Determine the (x, y) coordinate at the center of the cell enclosing the given text.  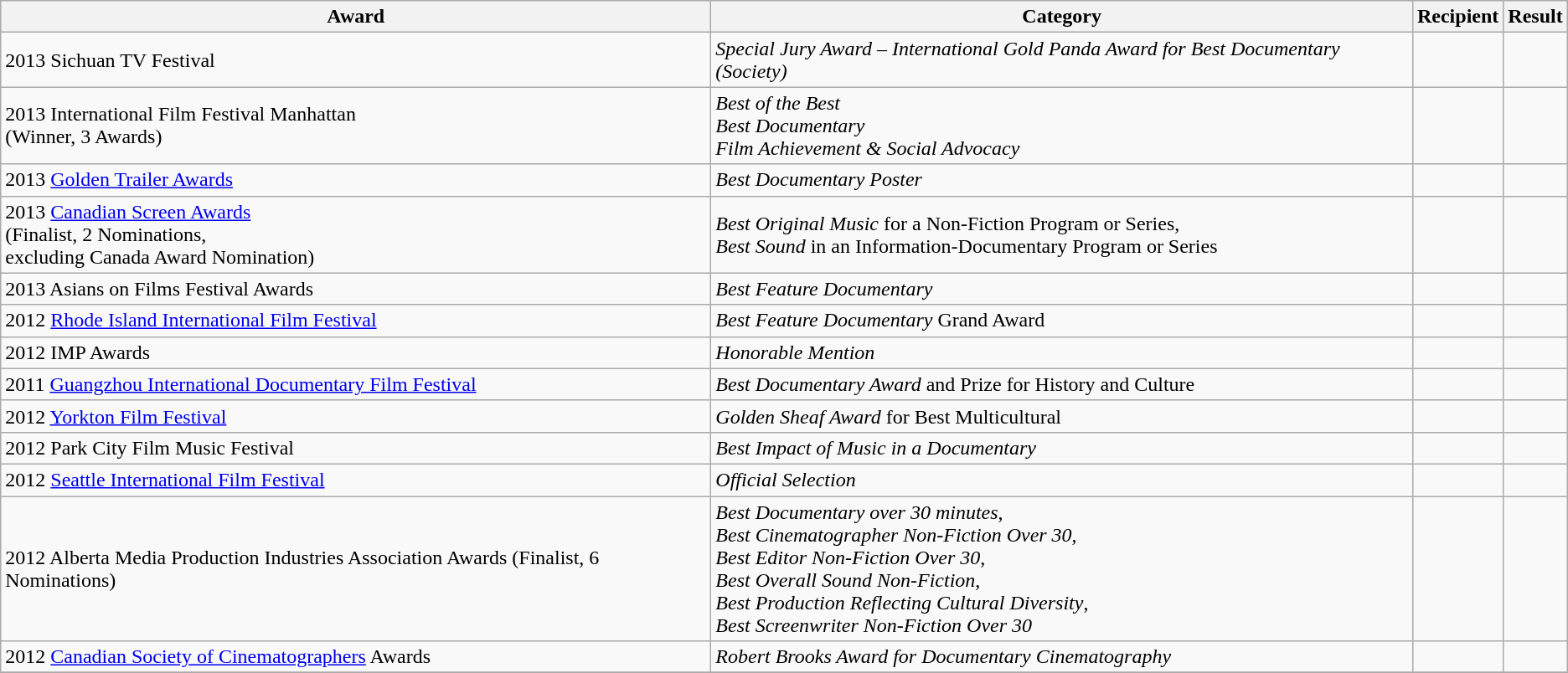
Honorable Mention (1062, 352)
Best Feature Documentary Grand Award (1062, 321)
2012 Park City Film Music Festival (356, 448)
Award (356, 17)
2013 Asians on Films Festival Awards (356, 289)
Official Selection (1062, 480)
2012 Alberta Media Production Industries Association Awards (Finalist, 6 Nominations) (356, 568)
2012 Rhode Island International Film Festival (356, 321)
Golden Sheaf Award for Best Multicultural (1062, 416)
Best of the Best Best DocumentaryFilm Achievement & Social Advocacy (1062, 126)
Best Impact of Music in a Documentary (1062, 448)
Robert Brooks Award for Documentary Cinematography (1062, 657)
2013 International Film Festival Manhattan (Winner, 3 Awards) (356, 126)
2012 Canadian Society of Cinematographers Awards (356, 657)
Result (1535, 17)
Special Jury Award – International Gold Panda Award for Best Documentary (Society) (1062, 60)
Best Original Music for a Non-Fiction Program or Series, Best Sound in an Information-Documentary Program or Series (1062, 234)
Best Feature Documentary (1062, 289)
Recipient (1457, 17)
2011 Guangzhou International Documentary Film Festival (356, 384)
2012 Seattle International Film Festival (356, 480)
2013 Golden Trailer Awards (356, 180)
2012 Yorkton Film Festival (356, 416)
Category (1062, 17)
Best Documentary Award and Prize for History and Culture (1062, 384)
2012 IMP Awards (356, 352)
2013 Canadian Screen Awards (Finalist, 2 Nominations, excluding Canada Award Nomination) (356, 234)
Best Documentary Poster (1062, 180)
2013 Sichuan TV Festival (356, 60)
